Identify which cell holds the provided text, then report its [X, Y] central coordinate. 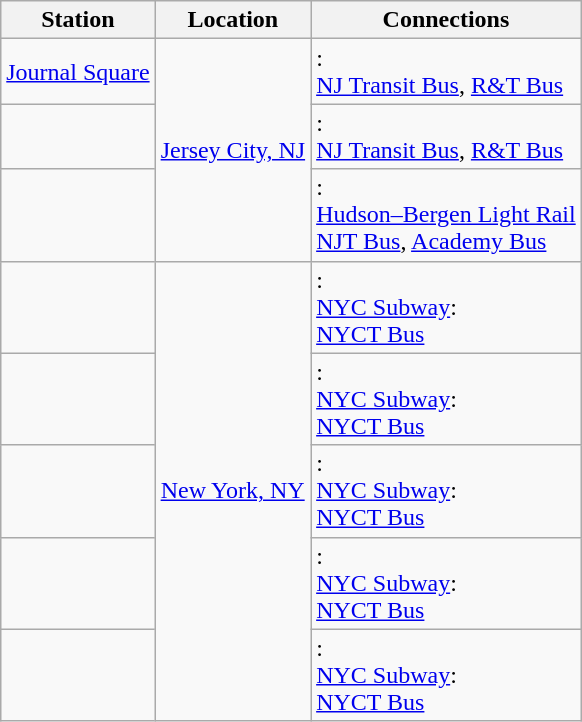
Connections [446, 20]
: Hudson–Bergen Light Rail NJT Bus, Academy Bus [446, 215]
New York, NY [233, 491]
Jersey City, NJ [233, 150]
Station [78, 20]
Journal Square [78, 72]
Location [233, 20]
